Return [X, Y] of the center of cell containing provided text 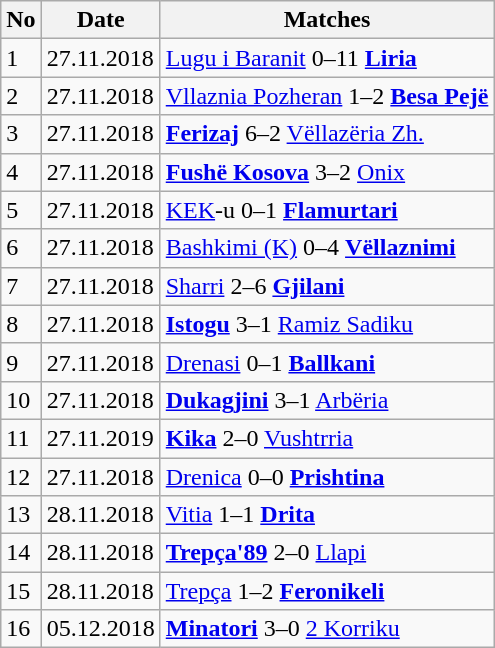
9 [21, 362]
7 [21, 286]
Matches [327, 20]
16 [21, 629]
4 [21, 172]
3 [21, 134]
Drenica 0–0 Prishtina [327, 477]
5 [21, 210]
Ferizaj 6–2 Vëllazëria Zh. [327, 134]
6 [21, 248]
Bashkimi (K) 0–4 Vëllaznimi [327, 248]
10 [21, 400]
Minatori 3–0 2 Korriku [327, 629]
11 [21, 438]
Trepça'89 2–0 Llapi [327, 553]
No [21, 20]
2 [21, 96]
Drenasi 0–1 Ballkani [327, 362]
12 [21, 477]
13 [21, 515]
Trepça 1–2 Feronikeli [327, 591]
KEK-u 0–1 Flamurtari [327, 210]
Vllaznia Pozheran 1–2 Besa Pejë [327, 96]
Lugu i Baranit 0–11 Liria [327, 58]
Kika 2–0 Vushtrria [327, 438]
27.11.2019 [100, 438]
Sharri 2–6 Gjilani [327, 286]
1 [21, 58]
14 [21, 553]
Fushë Kosova 3–2 Onix [327, 172]
Dukagjini 3–1 Arbëria [327, 400]
Istogu 3–1 Ramiz Sadiku [327, 324]
Vitia 1–1 Drita [327, 515]
15 [21, 591]
Date [100, 20]
8 [21, 324]
05.12.2018 [100, 629]
